Search for the cell housing the specified text and yield its (x, y) center coordinate. 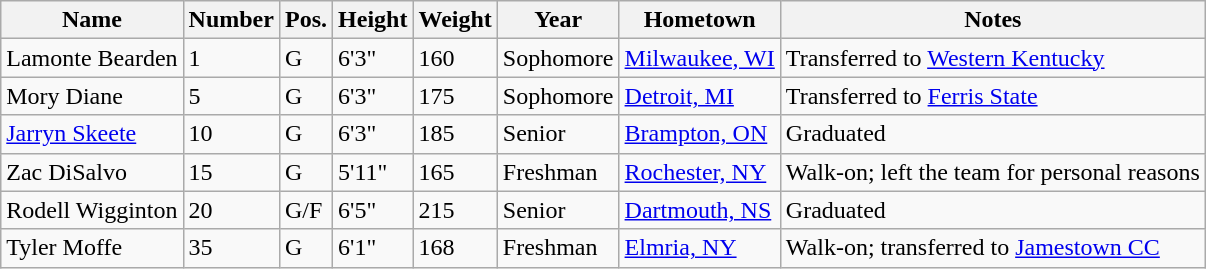
Jarryn Skeete (92, 134)
168 (455, 248)
5 (231, 96)
20 (231, 210)
6'1" (373, 248)
Transferred to Western Kentucky (992, 58)
10 (231, 134)
Milwaukee, WI (700, 58)
Detroit, MI (700, 96)
Dartmouth, NS (700, 210)
Brampton, ON (700, 134)
175 (455, 96)
G/F (306, 210)
185 (455, 134)
5'11" (373, 172)
35 (231, 248)
Notes (992, 20)
165 (455, 172)
Tyler Moffe (92, 248)
Walk-on; transferred to Jamestown CC (992, 248)
Name (92, 20)
Lamonte Bearden (92, 58)
Zac DiSalvo (92, 172)
Rochester, NY (700, 172)
Elmria, NY (700, 248)
Transferred to Ferris State (992, 96)
160 (455, 58)
Walk-on; left the team for personal reasons (992, 172)
Number (231, 20)
Pos. (306, 20)
215 (455, 210)
Height (373, 20)
Rodell Wigginton (92, 210)
Hometown (700, 20)
Year (558, 20)
Weight (455, 20)
1 (231, 58)
Mory Diane (92, 96)
15 (231, 172)
6'5" (373, 210)
